Scan for the cell matching the given text and deliver its (x, y) coordinate at center. 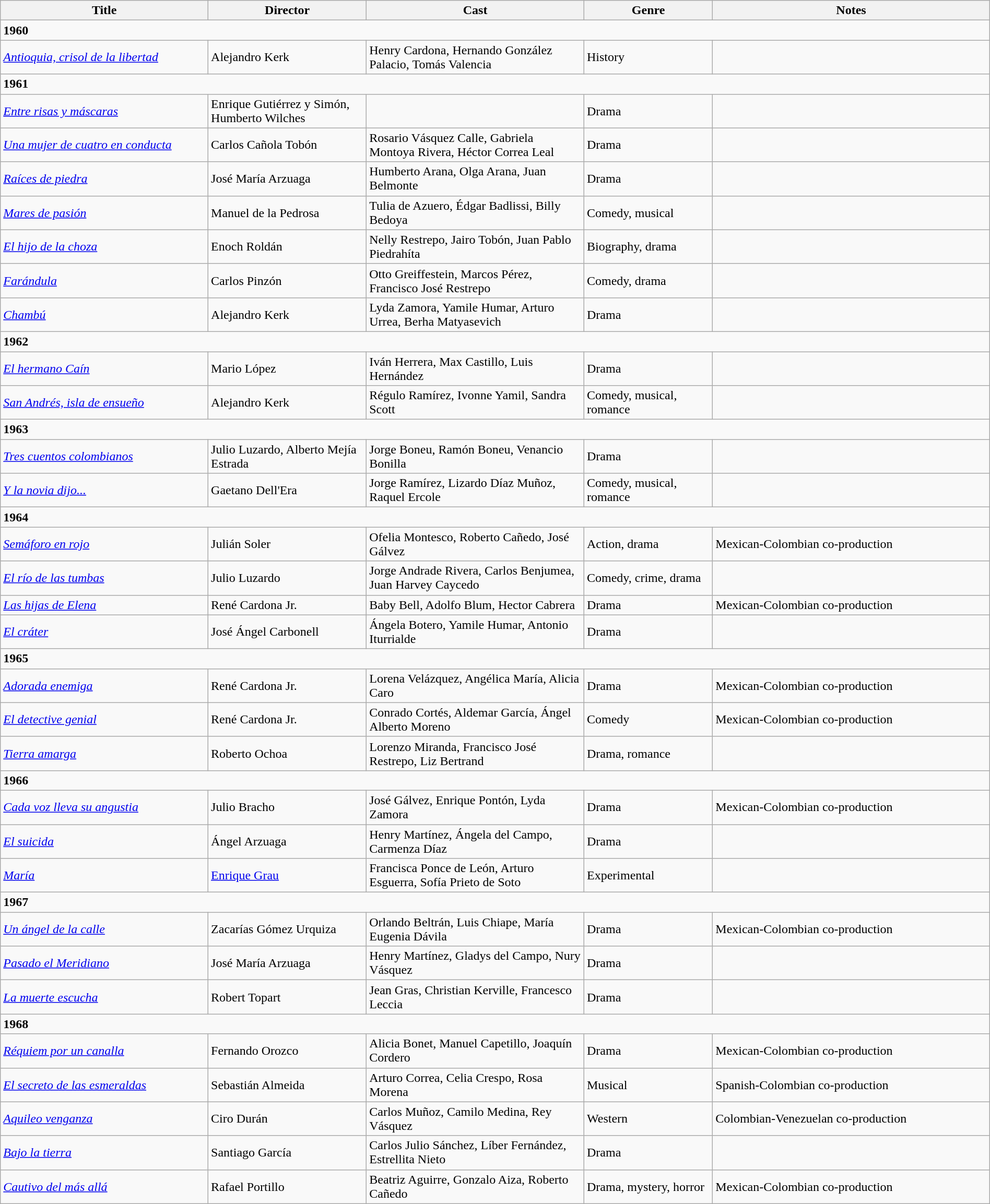
Director (287, 10)
Conrado Cortés, Aldemar García, Ángel Alberto Moreno (475, 719)
1963 (495, 430)
1968 (495, 1024)
Jorge Andrade Rivera, Carlos Benjumea, Juan Harvey Caycedo (475, 578)
Las hijas de Elena (104, 605)
Réquiem por un canalla (104, 1051)
Genre (648, 10)
Ciro Durán (287, 1119)
Antioquia, crisol de la libertad (104, 57)
Biography, drama (648, 246)
Drama, romance (648, 754)
Henry Martínez, Ángela del Campo, Carmenza Díaz (475, 841)
Carlos Cañola Tobón (287, 145)
Tierra amarga (104, 754)
Carlos Muñoz, Camilo Medina, Rey Vásquez (475, 1119)
Notes (851, 10)
Farándula (104, 281)
José Ángel Carbonell (287, 631)
Beatriz Aguirre, Gonzalo Aiza, Roberto Cañedo (475, 1187)
Experimental (648, 876)
Tulia de Azuero, Édgar Badlissi, Billy Bedoya (475, 213)
Rosario Vásquez Calle, Gabriela Montoya Rivera, Héctor Correa Leal (475, 145)
Jorge Boneu, Ramón Boneu, Venancio Bonilla (475, 456)
Julio Luzardo, Alberto Mejía Estrada (287, 456)
Roberto Ochoa (287, 754)
El secreto de las esmeraldas (104, 1084)
Lorena Velázquez, Angélica María, Alicia Caro (475, 686)
Julián Soler (287, 544)
Una mujer de cuatro en conducta (104, 145)
1967 (495, 902)
Semáforo en rojo (104, 544)
Comedy, musical (648, 213)
Arturo Correa, Celia Crespo, Rosa Morena (475, 1084)
El hermano Caín (104, 368)
Julio Luzardo (287, 578)
Drama, mystery, horror (648, 1187)
Tres cuentos colombianos (104, 456)
1964 (495, 517)
Mario López (287, 368)
Alicia Bonet, Manuel Capetillo, Joaquín Cordero (475, 1051)
San Andrés, isla de ensueño (104, 403)
Lorenzo Miranda, Francisco José Restrepo, Liz Bertrand (475, 754)
Henry Martínez, Gladys del Campo, Nury Vásquez (475, 963)
1965 (495, 659)
Zacarías Gómez Urquiza (287, 929)
1961 (495, 84)
Gaetano Dell'Era (287, 491)
El río de las tumbas (104, 578)
Lyda Zamora, Yamile Humar, Arturo Urrea, Berha Matyasevich (475, 314)
Rafael Portillo (287, 1187)
Comedy (648, 719)
El hijo de la choza (104, 246)
Otto Greiffestein, Marcos Pérez, Francisco José Restrepo (475, 281)
Enrique Gutiérrez y Simón, Humberto Wilches (287, 111)
El suicida (104, 841)
Fernando Orozco (287, 1051)
Y la novia dijo... (104, 491)
Jorge Ramírez, Lizardo Díaz Muñoz, Raquel Ercole (475, 491)
Manuel de la Pedrosa (287, 213)
El cráter (104, 631)
Chambú (104, 314)
Ángel Arzuaga (287, 841)
Enoch Roldán (287, 246)
La muerte escucha (104, 997)
1960 (495, 30)
Raíces de piedra (104, 178)
Carlos Julio Sánchez, Líber Fernández, Estrellita Nieto (475, 1152)
Régulo Ramírez, Ivonne Yamil, Sandra Scott (475, 403)
Robert Topart (287, 997)
El detective genial (104, 719)
Carlos Pinzón (287, 281)
Jean Gras, Christian Kerville, Francesco Leccia (475, 997)
Enrique Grau (287, 876)
Santiago García (287, 1152)
Ángela Botero, Yamile Humar, Antonio Iturrialde (475, 631)
Cast (475, 10)
Ofelia Montesco, Roberto Cañedo, José Gálvez (475, 544)
Cautivo del más allá (104, 1187)
Mares de pasión (104, 213)
Adorada enemiga (104, 686)
Humberto Arana, Olga Arana, Juan Belmonte (475, 178)
Musical (648, 1084)
Spanish-Colombian co-production (851, 1084)
Orlando Beltrán, Luis Chiape, María Eugenia Dávila (475, 929)
Aquileo venganza (104, 1119)
Un ángel de la calle (104, 929)
History (648, 57)
Title (104, 10)
Nelly Restrepo, Jairo Tobón, Juan Pablo Piedrahíta (475, 246)
Entre risas y máscaras (104, 111)
Baby Bell, Adolfo Blum, Hector Cabrera (475, 605)
1962 (495, 341)
Colombian-Venezuelan co-production (851, 1119)
Francisca Ponce de León, Arturo Esguerra, Sofía Prieto de Soto (475, 876)
Cada voz lleva su angustia (104, 807)
Pasado el Meridiano (104, 963)
Action, drama (648, 544)
Comedy, crime, drama (648, 578)
Iván Herrera, Max Castillo, Luis Hernández (475, 368)
Western (648, 1119)
Henry Cardona, Hernando González Palacio, Tomás Valencia (475, 57)
Bajo la tierra (104, 1152)
1966 (495, 780)
María (104, 876)
Sebastián Almeida (287, 1084)
José Gálvez, Enrique Pontón, Lyda Zamora (475, 807)
Comedy, drama (648, 281)
Julio Bracho (287, 807)
